Return the [x, y] coordinate for the center point of the cell that contains the specified text.  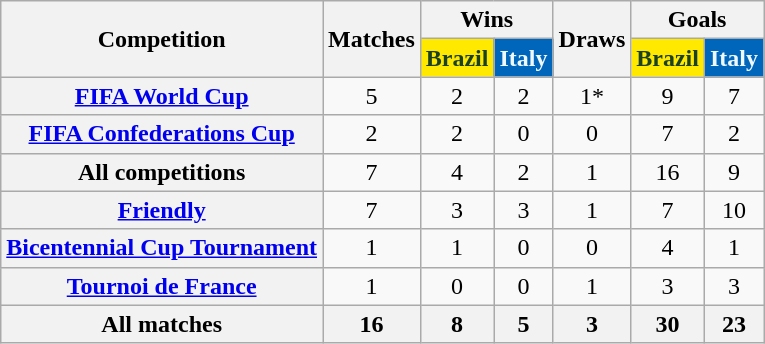
30 [668, 324]
FIFA World Cup [162, 96]
1* [592, 96]
FIFA Confederations Cup [162, 134]
Bicentennial Cup Tournament [162, 248]
Goals [698, 20]
Draws [592, 39]
Friendly [162, 210]
8 [457, 324]
All matches [162, 324]
Matches [372, 39]
10 [734, 210]
All competitions [162, 172]
Tournoi de France [162, 286]
23 [734, 324]
Wins [486, 20]
Competition [162, 39]
